From the cell containing the given text, extract its center point as [X, Y] coordinate. 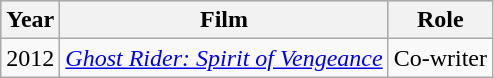
Year [30, 20]
Role [440, 20]
Ghost Rider: Spirit of Vengeance [224, 58]
Co-writer [440, 58]
2012 [30, 58]
Film [224, 20]
